From the cell containing the given text, extract its center point as [x, y] coordinate. 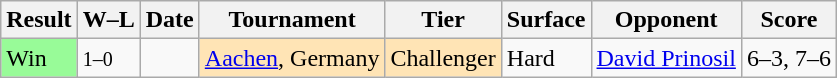
6–3, 7–6 [788, 58]
W–L [108, 20]
Opponent [666, 20]
Date [170, 20]
Tier [443, 20]
Result [39, 20]
Challenger [443, 58]
1–0 [108, 58]
Surface [546, 20]
Tournament [292, 20]
Score [788, 20]
Aachen, Germany [292, 58]
Hard [546, 58]
Win [39, 58]
David Prinosil [666, 58]
